Find where the given text appears and provide that cell's center as (x, y) coordinate. 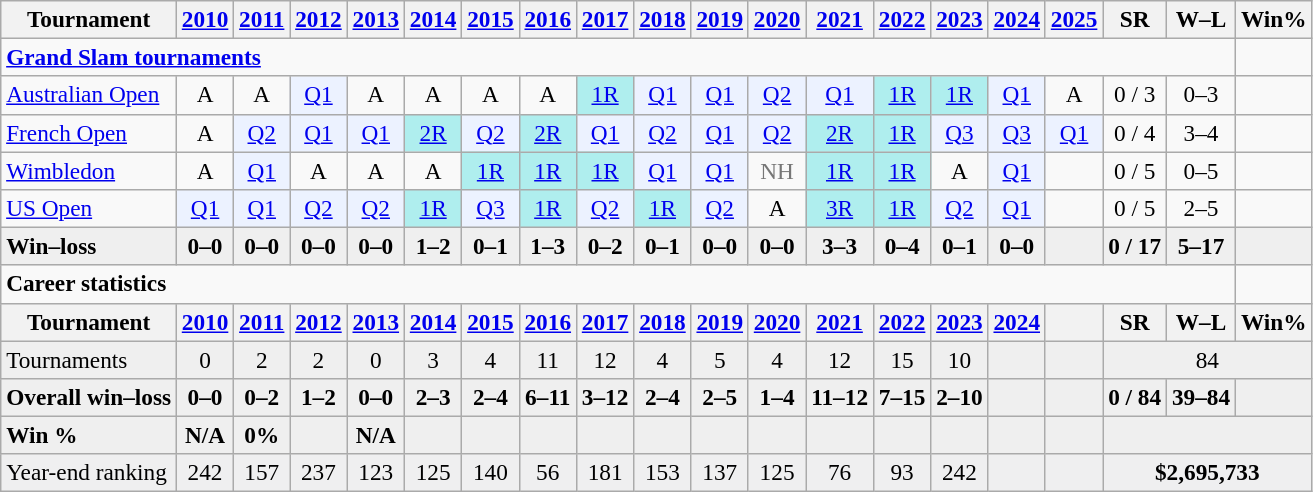
237 (318, 473)
0 / 17 (1135, 246)
0 / 3 (1135, 95)
Grand Slam tournaments (618, 57)
84 (1208, 359)
$2,695,733 (1208, 473)
Win–loss (89, 246)
15 (902, 359)
10 (960, 359)
11 (548, 359)
Win % (89, 435)
US Open (89, 208)
Career statistics (618, 284)
0% (262, 435)
French Open (89, 133)
3–12 (604, 397)
137 (720, 473)
157 (262, 473)
5–17 (1202, 246)
6–11 (548, 397)
0–5 (1202, 170)
3R (840, 208)
Wimbledon (89, 170)
56 (548, 473)
3–3 (840, 246)
1–4 (776, 397)
93 (902, 473)
2–3 (432, 397)
181 (604, 473)
0–3 (1202, 95)
1–3 (548, 246)
123 (376, 473)
0 / 4 (1135, 133)
5 (720, 359)
0 / 84 (1135, 397)
7–15 (902, 397)
39–84 (1202, 397)
153 (662, 473)
Australian Open (89, 95)
2025 (1074, 19)
NH (776, 170)
Year-end ranking (89, 473)
3–4 (1202, 133)
Overall win–loss (89, 397)
11–12 (840, 397)
3 (432, 359)
140 (490, 473)
76 (840, 473)
Tournaments (89, 359)
2–10 (960, 397)
0–4 (902, 246)
